Extract the [x, y] coordinate from the center of the cell holding the provided text.  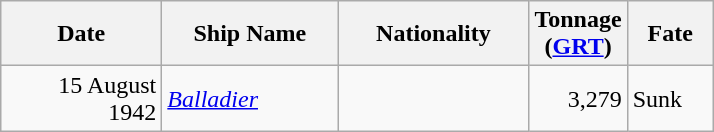
Date [82, 34]
15 August 1942 [82, 98]
Fate [670, 34]
Balladier [250, 98]
Tonnage (GRT) [578, 34]
3,279 [578, 98]
Nationality [434, 34]
Sunk [670, 98]
Ship Name [250, 34]
